Determine the (x, y) coordinate at the center of the cell enclosing the given text.  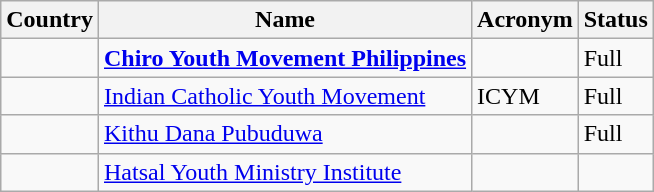
Chiro Youth Movement Philippines (284, 58)
Country (50, 20)
ICYM (526, 96)
Status (616, 20)
Hatsal Youth Ministry Institute (284, 172)
Kithu Dana Pubuduwa (284, 134)
Indian Catholic Youth Movement (284, 96)
Name (284, 20)
Acronym (526, 20)
